Detect which cell encompasses the target text, then output its [x, y] center coordinate. 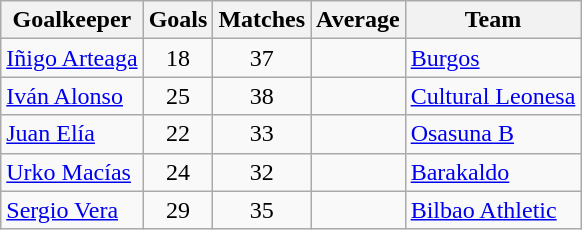
37 [262, 58]
29 [178, 210]
Osasuna B [493, 134]
Sergio Vera [72, 210]
32 [262, 172]
Goalkeeper [72, 20]
25 [178, 96]
Team [493, 20]
24 [178, 172]
Juan Elía [72, 134]
Matches [262, 20]
18 [178, 58]
22 [178, 134]
Barakaldo [493, 172]
Iñigo Arteaga [72, 58]
38 [262, 96]
Iván Alonso [72, 96]
Bilbao Athletic [493, 210]
Goals [178, 20]
Cultural Leonesa [493, 96]
33 [262, 134]
Average [358, 20]
Urko Macías [72, 172]
35 [262, 210]
Burgos [493, 58]
